Identify which cell holds the provided text, then report its (X, Y) central coordinate. 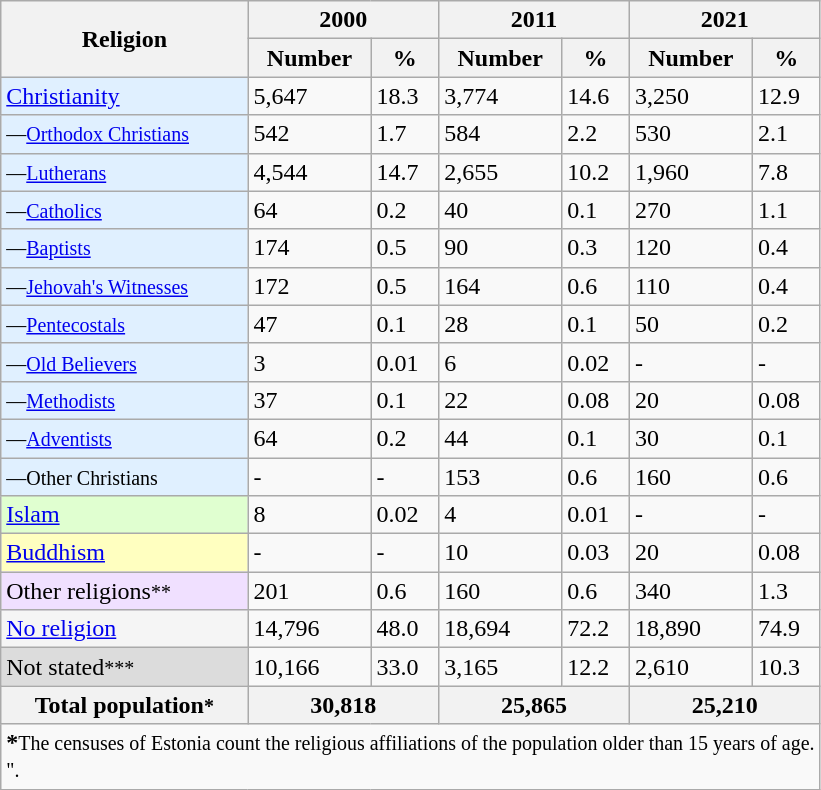
22 (500, 400)
14,796 (310, 629)
74.9 (786, 629)
12.9 (786, 96)
270 (690, 210)
201 (310, 591)
530 (690, 134)
Total population* (124, 705)
18,694 (500, 629)
4,544 (310, 172)
—Orthodox Christians (124, 134)
2,610 (690, 667)
14.6 (596, 96)
1.3 (786, 591)
—Baptists (124, 248)
44 (500, 438)
—Other Christians (124, 477)
2,655 (500, 172)
10.3 (786, 667)
—Jehovah's Witnesses (124, 286)
30,818 (344, 705)
164 (500, 286)
2021 (724, 20)
—Lutherans (124, 172)
1.7 (405, 134)
Christianity (124, 96)
—Methodists (124, 400)
Islam (124, 515)
110 (690, 286)
47 (310, 324)
8 (310, 515)
3,165 (500, 667)
50 (690, 324)
10 (500, 553)
12.2 (596, 667)
1,960 (690, 172)
1.1 (786, 210)
30 (690, 438)
2.2 (596, 134)
3 (310, 362)
172 (310, 286)
25,865 (534, 705)
48.0 (405, 629)
18,890 (690, 629)
7.8 (786, 172)
No religion (124, 629)
4 (500, 515)
—Pentecostals (124, 324)
28 (500, 324)
174 (310, 248)
5,647 (310, 96)
Buddhism (124, 553)
0.03 (596, 553)
Other religions** (124, 591)
18.3 (405, 96)
40 (500, 210)
10.2 (596, 172)
3,774 (500, 96)
37 (310, 400)
10,166 (310, 667)
2011 (534, 20)
*The censuses of Estonia count the religious affiliations of the population older than 15 years of age.". (410, 756)
2.1 (786, 134)
2000 (344, 20)
90 (500, 248)
3,250 (690, 96)
—Adventists (124, 438)
33.0 (405, 667)
120 (690, 248)
153 (500, 477)
Not stated*** (124, 667)
584 (500, 134)
25,210 (724, 705)
72.2 (596, 629)
0.3 (596, 248)
Religion (124, 39)
6 (500, 362)
—Old Believers (124, 362)
—Catholics (124, 210)
14.7 (405, 172)
340 (690, 591)
542 (310, 134)
